Search for the cell housing the specified text and yield its (x, y) center coordinate. 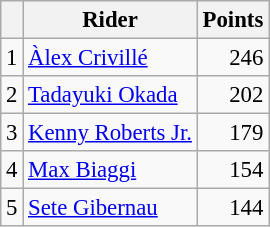
154 (232, 170)
1 (12, 58)
5 (12, 208)
202 (232, 95)
246 (232, 58)
Max Biaggi (110, 170)
2 (12, 95)
Àlex Crivillé (110, 58)
3 (12, 133)
Kenny Roberts Jr. (110, 133)
Rider (110, 20)
Tadayuki Okada (110, 95)
4 (12, 170)
Sete Gibernau (110, 208)
Points (232, 20)
179 (232, 133)
144 (232, 208)
